Determine the [X, Y] coordinate at the center of the cell enclosing the given text.  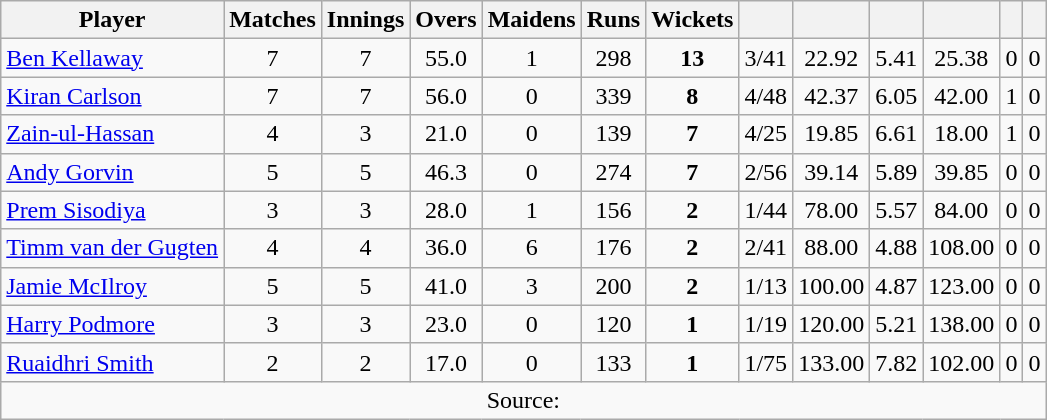
39.85 [962, 172]
84.00 [962, 210]
6.05 [896, 96]
1/19 [766, 324]
339 [613, 96]
123.00 [962, 286]
41.0 [446, 286]
4.88 [896, 248]
Innings [365, 20]
46.3 [446, 172]
Prem Sisodiya [112, 210]
139 [613, 134]
Source: [524, 400]
28.0 [446, 210]
138.00 [962, 324]
4/25 [766, 134]
3/41 [766, 58]
Harry Podmore [112, 324]
Player [112, 20]
88.00 [832, 248]
19.85 [832, 134]
Matches [273, 20]
Maidens [532, 20]
7.82 [896, 362]
133.00 [832, 362]
4.87 [896, 286]
176 [613, 248]
13 [692, 58]
2/41 [766, 248]
23.0 [446, 324]
298 [613, 58]
5.41 [896, 58]
5.21 [896, 324]
100.00 [832, 286]
1/75 [766, 362]
102.00 [962, 362]
Runs [613, 20]
Andy Gorvin [112, 172]
108.00 [962, 248]
22.92 [832, 58]
25.38 [962, 58]
18.00 [962, 134]
Zain-ul-Hassan [112, 134]
6 [532, 248]
Overs [446, 20]
42.37 [832, 96]
156 [613, 210]
200 [613, 286]
133 [613, 362]
39.14 [832, 172]
Timm van der Gugten [112, 248]
17.0 [446, 362]
Ruaidhri Smith [112, 362]
8 [692, 96]
Ben Kellaway [112, 58]
120.00 [832, 324]
4/48 [766, 96]
55.0 [446, 58]
Jamie McIlroy [112, 286]
78.00 [832, 210]
120 [613, 324]
56.0 [446, 96]
5.89 [896, 172]
21.0 [446, 134]
36.0 [446, 248]
2/56 [766, 172]
6.61 [896, 134]
1/13 [766, 286]
274 [613, 172]
Kiran Carlson [112, 96]
Wickets [692, 20]
42.00 [962, 96]
5.57 [896, 210]
1/44 [766, 210]
